Output the (X, Y) coordinate of the center of the cell containing the given text.  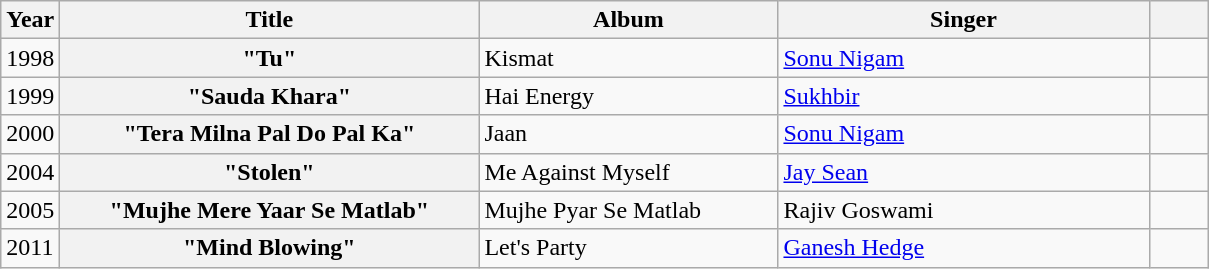
Sukhbir (964, 96)
"Tera Milna Pal Do Pal Ka" (270, 134)
"Stolen" (270, 172)
Me Against Myself (628, 172)
1998 (30, 58)
Title (270, 20)
Album (628, 20)
"Mujhe Mere Yaar Se Matlab" (270, 210)
2000 (30, 134)
Kismat (628, 58)
Jaan (628, 134)
Singer (964, 20)
"Mind Blowing" (270, 248)
2004 (30, 172)
2005 (30, 210)
Jay Sean (964, 172)
Year (30, 20)
Rajiv Goswami (964, 210)
1999 (30, 96)
Let's Party (628, 248)
Hai Energy (628, 96)
2011 (30, 248)
"Tu" (270, 58)
Mujhe Pyar Se Matlab (628, 210)
Ganesh Hedge (964, 248)
"Sauda Khara" (270, 96)
